Find where the given text appears and provide that cell's center as [x, y] coordinate. 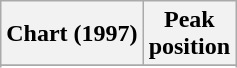
Chart (1997) [72, 34]
Peakposition [189, 34]
